Return [X, Y] of the center of cell containing provided text 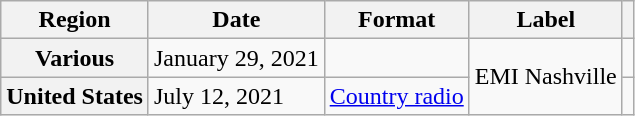
Region [75, 20]
January 29, 2021 [236, 58]
July 12, 2021 [236, 96]
United States [75, 96]
Date [236, 20]
Label [546, 20]
Various [75, 58]
Format [396, 20]
Country radio [396, 96]
EMI Nashville [546, 77]
